Extract the [X, Y] coordinate from the center of the cell holding the provided text.  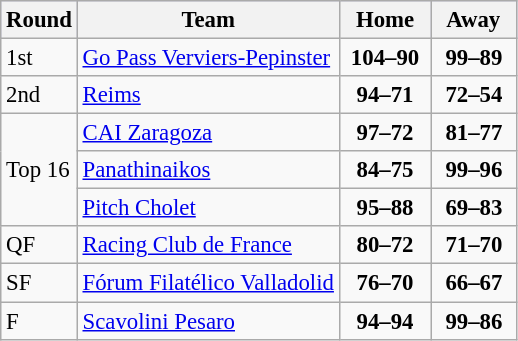
Team [208, 20]
1st [39, 58]
Panathinaikos [208, 170]
Top 16 [39, 170]
71–70 [474, 245]
97–72 [385, 133]
69–83 [474, 208]
Round [39, 20]
Pitch Cholet [208, 208]
Scavolini Pesaro [208, 321]
2nd [39, 95]
Away [474, 20]
94–94 [385, 321]
104–90 [385, 58]
84–75 [385, 170]
81–77 [474, 133]
95–88 [385, 208]
F [39, 321]
Reims [208, 95]
99–89 [474, 58]
99–96 [474, 170]
66–67 [474, 283]
Go Pass Verviers-Pepinster [208, 58]
QF [39, 245]
76–70 [385, 283]
80–72 [385, 245]
Home [385, 20]
SF [39, 283]
Fórum Filatélico Valladolid [208, 283]
CAI Zaragoza [208, 133]
Racing Club de France [208, 245]
72–54 [474, 95]
94–71 [385, 95]
99–86 [474, 321]
